Return (X, Y) of the center of cell containing provided text 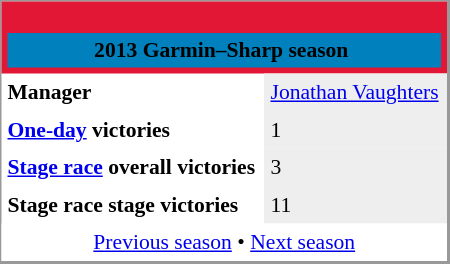
3 (356, 167)
Manager (134, 93)
11 (356, 205)
Previous season • Next season (225, 243)
Stage race stage victories (134, 205)
Stage race overall victories (134, 167)
Jonathan Vaughters (356, 93)
One-day victories (134, 130)
1 (356, 130)
